Pinpoint the cell where the given text exists, returning its (X, Y) midpoint coordinate. 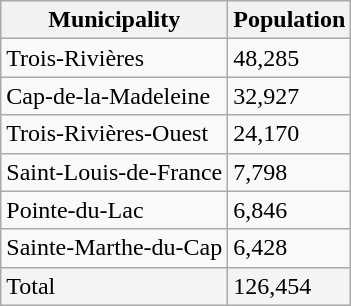
7,798 (290, 172)
Population (290, 20)
48,285 (290, 58)
Total (114, 286)
Sainte-Marthe-du-Cap (114, 248)
Municipality (114, 20)
Trois-Rivières (114, 58)
Cap-de-la-Madeleine (114, 96)
Saint-Louis-de-France (114, 172)
32,927 (290, 96)
6,846 (290, 210)
6,428 (290, 248)
24,170 (290, 134)
Trois-Rivières-Ouest (114, 134)
126,454 (290, 286)
Pointe-du-Lac (114, 210)
